Scan for the cell matching the given text and deliver its [X, Y] coordinate at center. 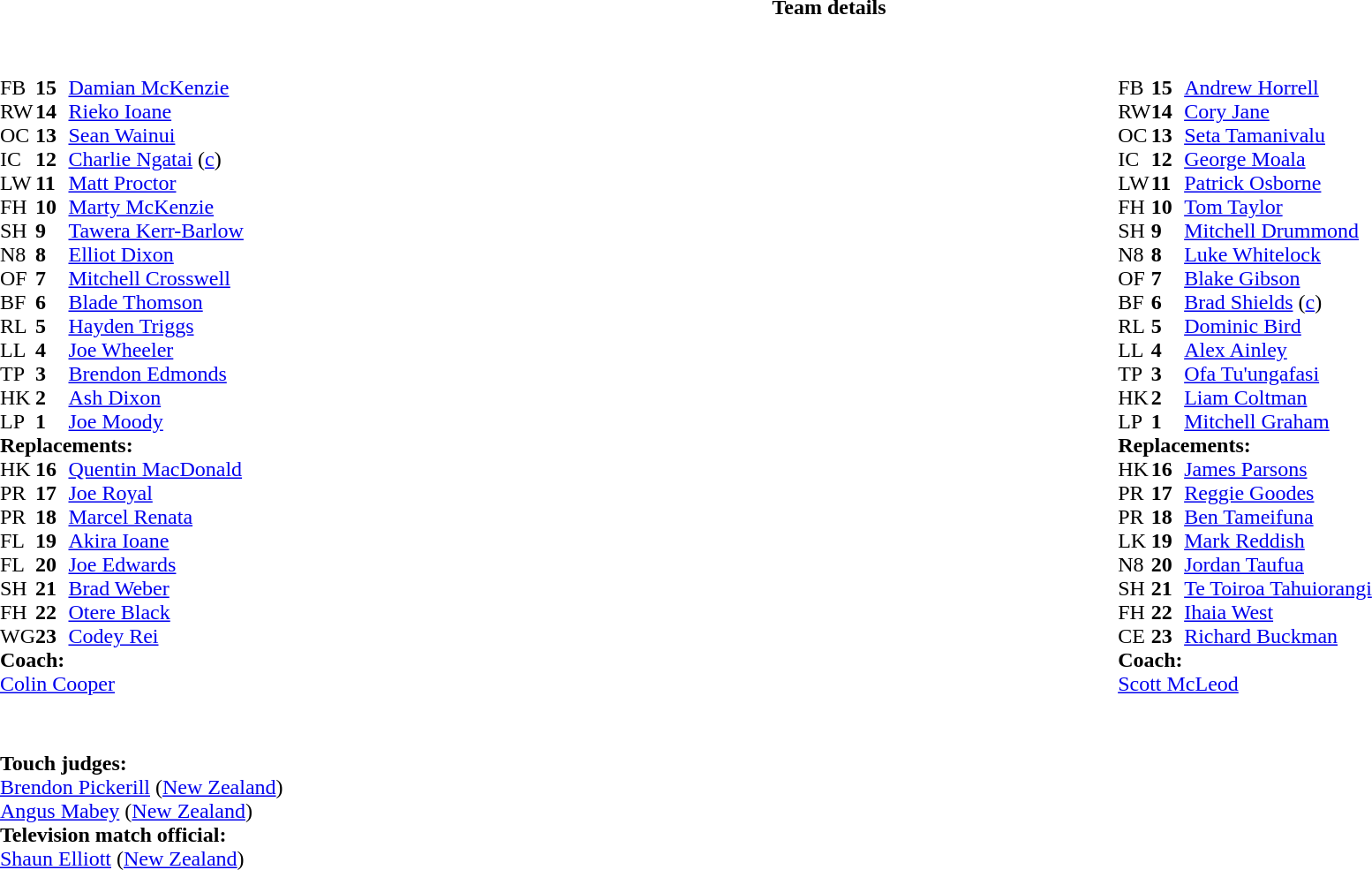
Dominic Bird [1278, 327]
Hayden Triggs [155, 327]
Tawera Kerr-Barlow [155, 231]
Blake Gibson [1278, 279]
Sean Wainui [155, 136]
Damian McKenzie [155, 88]
Brendon Edmonds [155, 374]
Elliot Dixon [155, 254]
Reggie Goodes [1278, 493]
Te Toiroa Tahuiorangi [1278, 588]
Scott McLeod [1245, 684]
Blade Thomson [155, 302]
Colin Cooper [122, 684]
Ofa Tu'ungafasi [1278, 374]
WG [18, 636]
George Moala [1278, 159]
Andrew Horrell [1278, 88]
Joe Royal [155, 493]
Cory Jane [1278, 111]
Mitchell Graham [1278, 422]
CE [1135, 636]
James Parsons [1278, 470]
Tom Taylor [1278, 207]
Joe Moody [155, 422]
Rieko Ioane [155, 111]
Richard Buckman [1278, 636]
Otere Black [155, 613]
Charlie Ngatai (c) [155, 159]
Jordan Taufua [1278, 565]
Joe Wheeler [155, 350]
Mitchell Crosswell [155, 279]
Marcel Renata [155, 518]
Alex Ainley [1278, 350]
Luke Whitelock [1278, 254]
LK [1135, 541]
Ihaia West [1278, 613]
Mitchell Drummond [1278, 231]
Matt Proctor [155, 184]
Seta Tamanivalu [1278, 136]
Ben Tameifuna [1278, 518]
Brad Weber [155, 588]
Quentin MacDonald [155, 470]
Liam Coltman [1278, 397]
Akira Ioane [155, 541]
Mark Reddish [1278, 541]
Joe Edwards [155, 565]
Patrick Osborne [1278, 184]
Brad Shields (c) [1278, 302]
Marty McKenzie [155, 207]
Ash Dixon [155, 397]
Codey Rei [155, 636]
